Locate the cell with the specified text and output its [x, y] center coordinate. 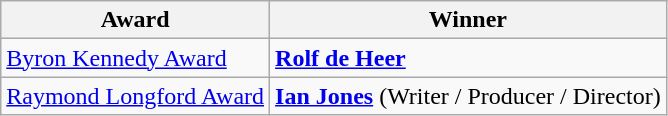
Ian Jones (Writer / Producer / Director) [468, 96]
Byron Kennedy Award [136, 58]
Rolf de Heer [468, 58]
Raymond Longford Award [136, 96]
Award [136, 20]
Winner [468, 20]
